Search for the cell housing the specified text and yield its (X, Y) center coordinate. 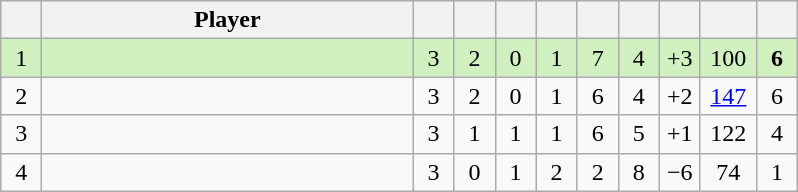
+3 (680, 58)
8 (638, 172)
+1 (680, 134)
147 (728, 96)
7 (598, 58)
Player (228, 20)
+2 (680, 96)
74 (728, 172)
−6 (680, 172)
100 (728, 58)
122 (728, 134)
5 (638, 134)
